Capture the cell that displays the provided text and extract its [X, Y] central coordinate. 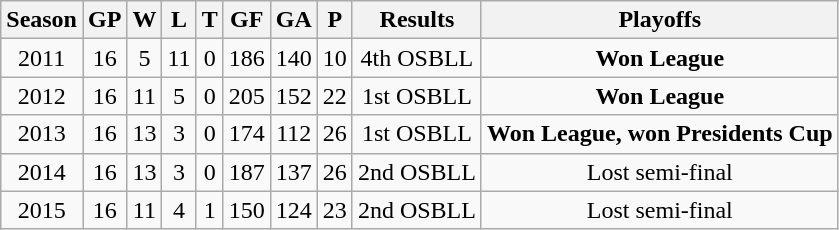
2012 [42, 96]
Season [42, 20]
152 [294, 96]
10 [334, 58]
150 [246, 210]
4 [179, 210]
Results [416, 20]
187 [246, 172]
124 [294, 210]
2013 [42, 134]
Won League, won Presidents Cup [660, 134]
4th OSBLL [416, 58]
GP [104, 20]
186 [246, 58]
GF [246, 20]
T [210, 20]
137 [294, 172]
L [179, 20]
W [144, 20]
22 [334, 96]
1 [210, 210]
2015 [42, 210]
2014 [42, 172]
112 [294, 134]
2011 [42, 58]
P [334, 20]
140 [294, 58]
23 [334, 210]
205 [246, 96]
GA [294, 20]
Playoffs [660, 20]
174 [246, 134]
